Scan for the cell matching the given text and deliver its (x, y) coordinate at center. 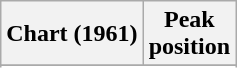
Peak position (189, 34)
Chart (1961) (72, 34)
